Locate the cell with the specified text and output its (X, Y) center coordinate. 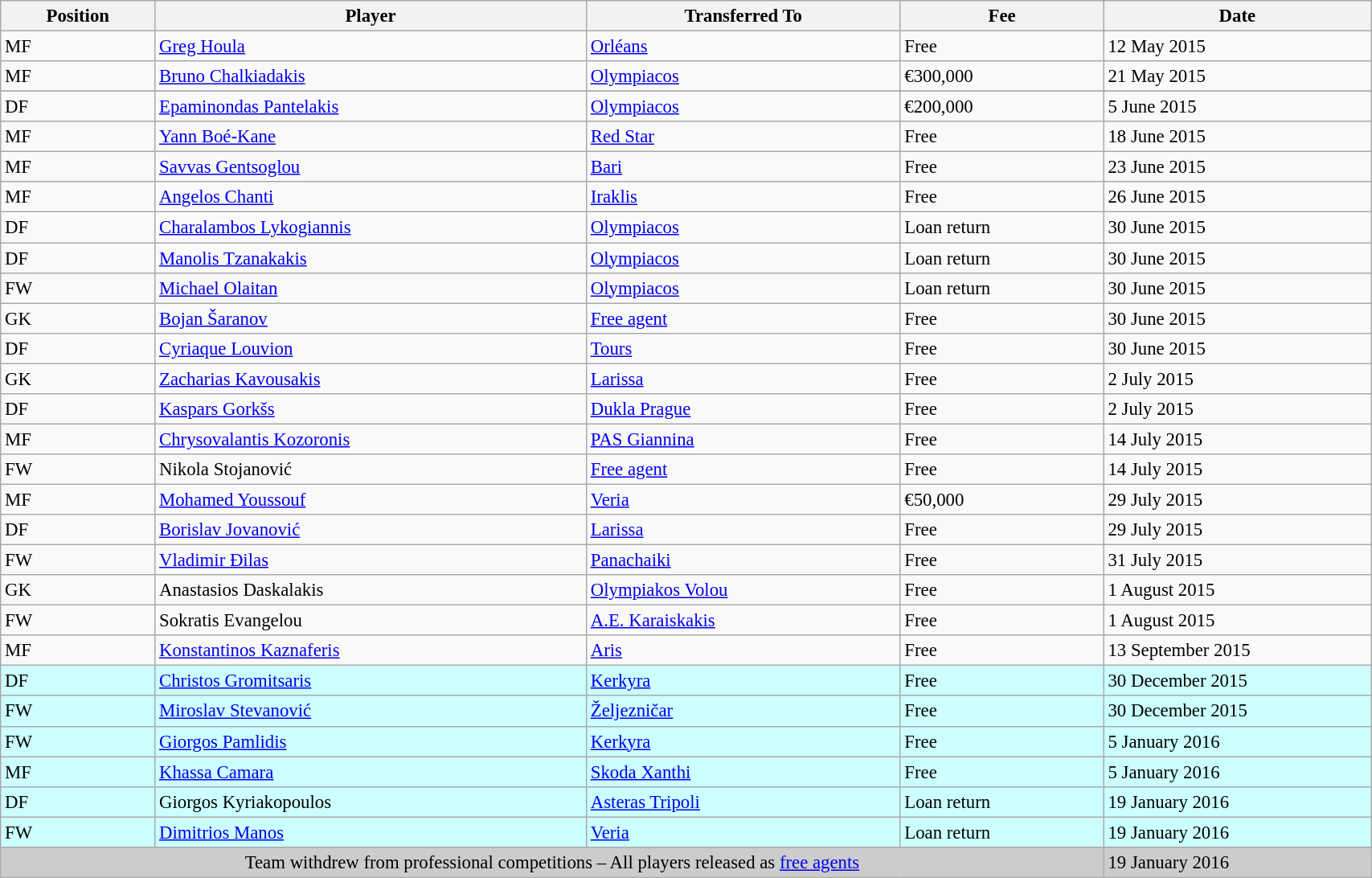
Transferred To (743, 16)
Michael Olaitan (371, 288)
Fee (1001, 16)
Team withdrew from professional competitions – All players released as free agents (552, 863)
Vladimir Đilas (371, 560)
Aris (743, 650)
Anastasios Daskalakis (371, 590)
Asteras Tripoli (743, 802)
Chrysovalantis Kozoronis (371, 439)
21 May 2015 (1237, 76)
€50,000 (1001, 499)
A.E. Karaiskakis (743, 621)
Charalambos Lykogiannis (371, 228)
PAS Giannina (743, 439)
Iraklis (743, 197)
€300,000 (1001, 76)
Panachaiki (743, 560)
Red Star (743, 137)
Cyriaque Louvion (371, 348)
Mohamed Youssouf (371, 499)
12 May 2015 (1237, 47)
Bari (743, 167)
Dimitrios Manos (371, 832)
Tours (743, 348)
Skoda Xanthi (743, 772)
Miroslav Stevanović (371, 712)
Savvas Gentsoglou (371, 167)
5 June 2015 (1237, 107)
Zacharias Kavousakis (371, 379)
Borislav Jovanović (371, 530)
Christos Gromitsaris (371, 681)
Date (1237, 16)
Giorgos Kyriakopoulos (371, 802)
Konstantinos Kaznaferis (371, 650)
Orléans (743, 47)
Nikola Stojanović (371, 470)
Bruno Chalkiadakis (371, 76)
23 June 2015 (1237, 167)
Player (371, 16)
Position (78, 16)
31 July 2015 (1237, 560)
Olympiakos Volou (743, 590)
Epaminondas Pantelakis (371, 107)
Bojan Šaranov (371, 318)
Khassa Camara (371, 772)
18 June 2015 (1237, 137)
Dukla Prague (743, 409)
Angelos Chanti (371, 197)
Sokratis Evangelou (371, 621)
Yann Boé-Kane (371, 137)
26 June 2015 (1237, 197)
Giorgos Pamlidis (371, 741)
€200,000 (1001, 107)
13 September 2015 (1237, 650)
Kaspars Gorkšs (371, 409)
Greg Houla (371, 47)
Željezničar (743, 712)
Manolis Tzanakakis (371, 258)
